From the cell containing the given text, extract its center point as (x, y) coordinate. 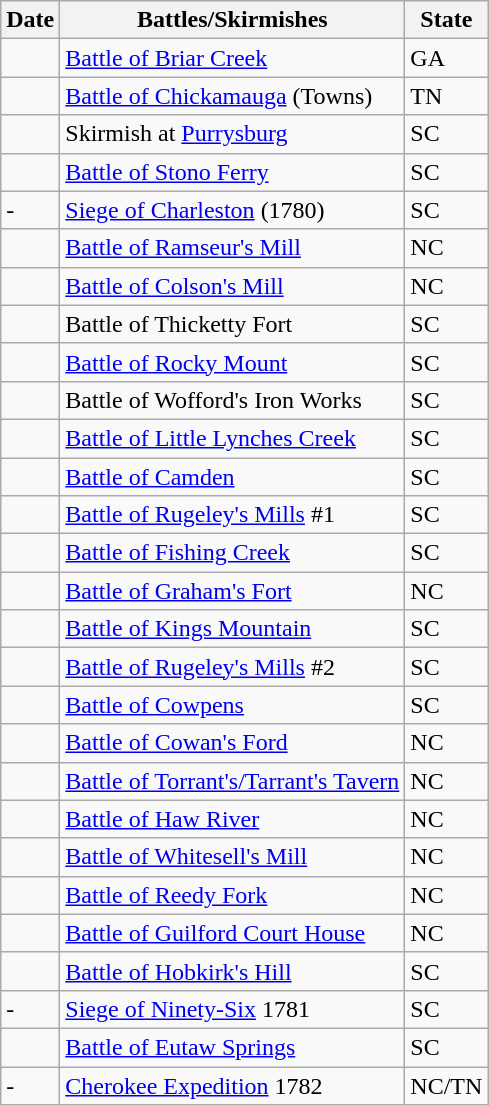
Battle of Chickamauga (Towns) (232, 96)
Battle of Eutaw Springs (232, 1047)
Battle of Stono Ferry (232, 172)
Battle of Hobkirk's Hill (232, 971)
Battle of Guilford Court House (232, 933)
Battle of Whitesell's Mill (232, 857)
Battle of Graham's Fort (232, 591)
Battle of Torrant's/Tarrant's Tavern (232, 781)
Battle of Ramseur's Mill (232, 248)
Siege of Charleston (1780) (232, 210)
Cherokee Expedition 1782 (232, 1085)
Siege of Ninety-Six 1781 (232, 1009)
Battle of Haw River (232, 819)
Battle of Cowan's Ford (232, 743)
Battle of Cowpens (232, 705)
Battle of Kings Mountain (232, 629)
Battles/Skirmishes (232, 20)
Skirmish at Purrysburg (232, 134)
Battle of Wofford's Iron Works (232, 400)
Battle of Fishing Creek (232, 553)
State (446, 20)
GA (446, 58)
Battle of Little Lynches Creek (232, 438)
Battle of Thicketty Fort (232, 324)
Date (30, 20)
Battle of Rocky Mount (232, 362)
Battle of Reedy Fork (232, 895)
Battle of Rugeley's Mills #1 (232, 515)
NC/TN (446, 1085)
Battle of Rugeley's Mills #2 (232, 667)
Battle of Colson's Mill (232, 286)
TN (446, 96)
Battle of Briar Creek (232, 58)
Battle of Camden (232, 477)
